Capture the cell that displays the provided text and extract its [x, y] central coordinate. 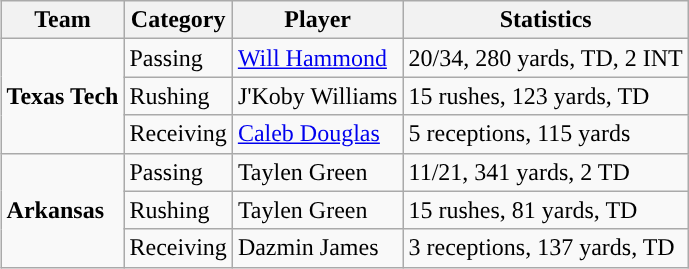
Will Hammond [318, 58]
Team [62, 20]
5 receptions, 115 yards [546, 134]
3 receptions, 137 yards, TD [546, 248]
Caleb Douglas [318, 134]
Statistics [546, 20]
15 rushes, 123 yards, TD [546, 96]
20/34, 280 yards, TD, 2 INT [546, 58]
Arkansas [62, 210]
15 rushes, 81 yards, TD [546, 210]
J'Koby Williams [318, 96]
Player [318, 20]
Category [178, 20]
11/21, 341 yards, 2 TD [546, 172]
Texas Tech [62, 96]
Dazmin James [318, 248]
